Scan for the cell matching the given text and deliver its [X, Y] coordinate at center. 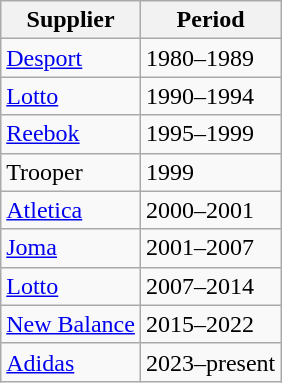
Adidas [71, 362]
Atletica [71, 210]
New Balance [71, 324]
1990–1994 [210, 96]
2015–2022 [210, 324]
Reebok [71, 134]
Supplier [71, 20]
Trooper [71, 172]
2000–2001 [210, 210]
2023–present [210, 362]
2001–2007 [210, 248]
2007–2014 [210, 286]
1999 [210, 172]
1980–1989 [210, 58]
Desport [71, 58]
Period [210, 20]
1995–1999 [210, 134]
Joma [71, 248]
